Provide the (X, Y) coordinate of the cell's center where the given text is located.  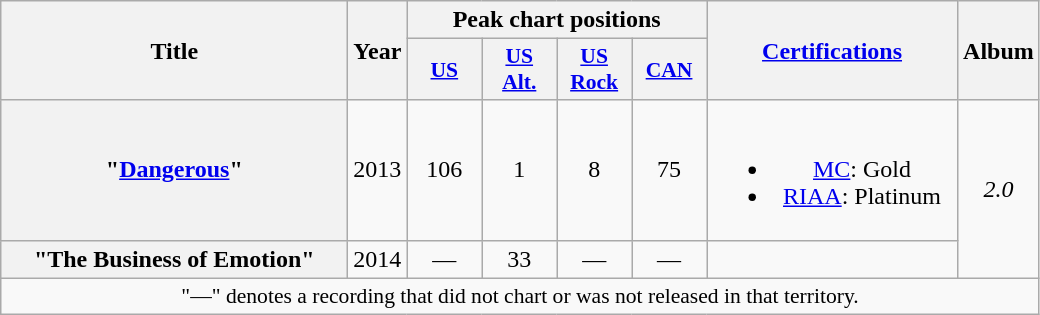
106 (444, 170)
Certifications (832, 50)
"Dangerous" (174, 170)
Album (999, 50)
USAlt. (520, 70)
Year (378, 50)
33 (520, 259)
US (444, 70)
8 (594, 170)
Peak chart positions (557, 20)
2.0 (999, 189)
2014 (378, 259)
"The Business of Emotion" (174, 259)
75 (670, 170)
"—" denotes a recording that did not chart or was not released in that territory. (520, 296)
Title (174, 50)
USRock (594, 70)
1 (520, 170)
CAN (670, 70)
2013 (378, 170)
MC: GoldRIAA: Platinum (832, 170)
